Return [X, Y] of the center of cell containing provided text 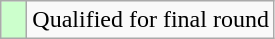
Qualified for final round [151, 20]
